Identify which cell holds the provided text, then report its (x, y) central coordinate. 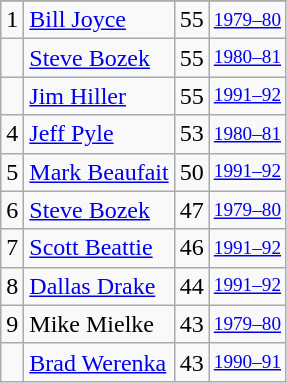
44 (192, 286)
9 (12, 324)
7 (12, 248)
1 (12, 20)
Bill Joyce (99, 20)
Mark Beaufait (99, 172)
8 (12, 286)
Jeff Pyle (99, 134)
50 (192, 172)
Dallas Drake (99, 286)
46 (192, 248)
5 (12, 172)
Mike Mielke (99, 324)
6 (12, 210)
Brad Werenka (99, 362)
Scott Beattie (99, 248)
53 (192, 134)
4 (12, 134)
47 (192, 210)
Jim Hiller (99, 96)
1990–91 (247, 362)
